From the cell containing the given text, extract its center point as [X, Y] coordinate. 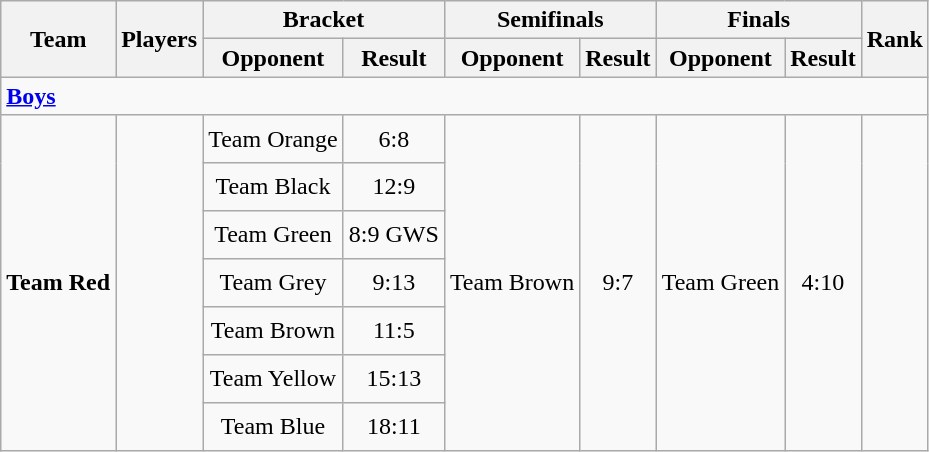
18:11 [394, 426]
11:5 [394, 330]
Finals [758, 20]
9:7 [618, 282]
4:10 [823, 282]
Team Blue [274, 426]
15:13 [394, 378]
8:9 GWS [394, 235]
Bracket [324, 20]
Team Grey [274, 283]
12:9 [394, 187]
Players [160, 39]
Rank [894, 39]
6:8 [394, 139]
Team [58, 39]
9:13 [394, 283]
Team Black [274, 187]
Semifinals [550, 20]
Team Yellow [274, 378]
Team Red [58, 282]
Team Orange [274, 139]
Boys [465, 96]
